Scan for the cell matching the given text and deliver its (x, y) coordinate at center. 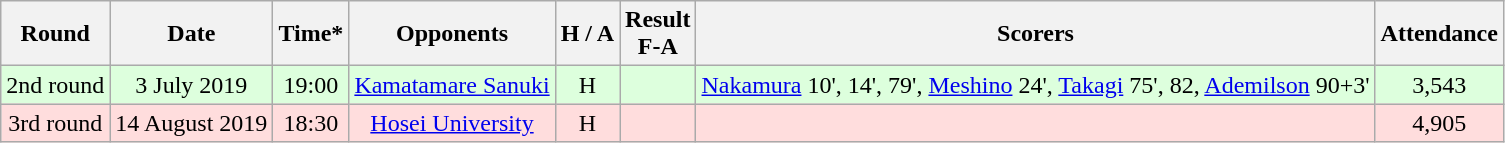
19:00 (311, 85)
Attendance (1439, 34)
Date (192, 34)
Scorers (1036, 34)
4,905 (1439, 123)
14 August 2019 (192, 123)
H / A (587, 34)
2nd round (56, 85)
ResultF-A (658, 34)
3rd round (56, 123)
Opponents (452, 34)
Kamatamare Sanuki (452, 85)
3,543 (1439, 85)
18:30 (311, 123)
Time* (311, 34)
Hosei University (452, 123)
Nakamura 10', 14', 79', Meshino 24', Takagi 75', 82, Ademilson 90+3' (1036, 85)
Round (56, 34)
3 July 2019 (192, 85)
